For the text-containing cell, return its midpoint in [X, Y] coordinate format. 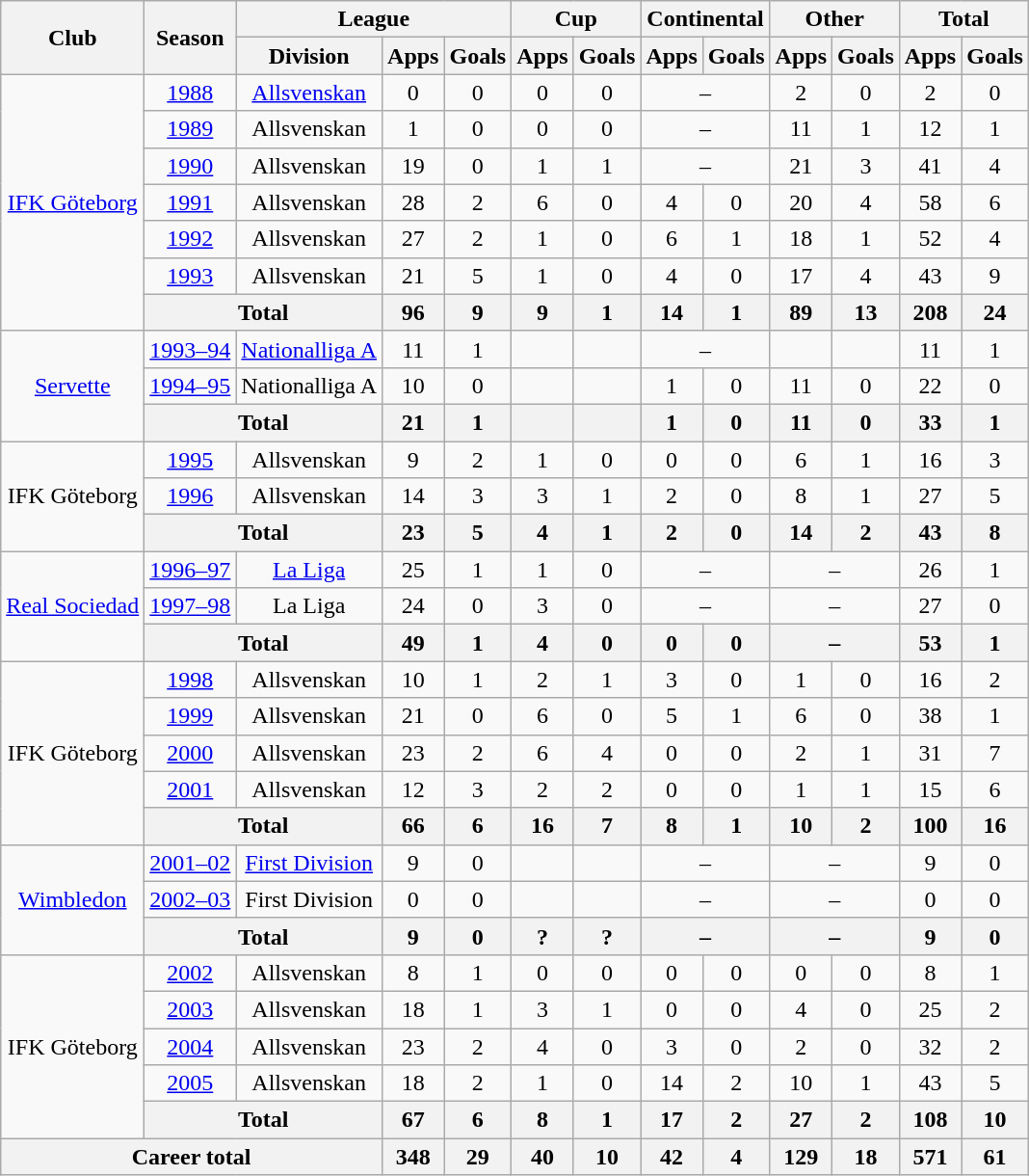
28 [413, 202]
41 [930, 166]
89 [801, 312]
571 [930, 1157]
26 [930, 570]
58 [930, 202]
348 [413, 1157]
1994–95 [191, 386]
1992 [191, 239]
49 [413, 643]
208 [930, 312]
2002 [191, 973]
Real Sociedad [73, 606]
1990 [191, 166]
1989 [191, 129]
31 [930, 753]
67 [413, 1120]
1997–98 [191, 606]
108 [930, 1120]
15 [930, 789]
2001 [191, 789]
Division [309, 56]
1988 [191, 93]
20 [801, 202]
38 [930, 716]
22 [930, 386]
Wimbledon [73, 899]
96 [413, 312]
19 [413, 166]
52 [930, 239]
1996–97 [191, 570]
1993 [191, 276]
66 [413, 826]
2000 [191, 753]
2001–02 [191, 863]
61 [995, 1157]
1999 [191, 716]
Continental [705, 19]
1995 [191, 460]
129 [801, 1157]
Servette [73, 386]
53 [930, 643]
13 [866, 312]
Career total [192, 1157]
Season [191, 38]
1991 [191, 202]
Other [834, 19]
Club [73, 38]
29 [478, 1157]
League [374, 19]
2004 [191, 1046]
40 [542, 1157]
Cup [576, 19]
2002–03 [191, 899]
42 [672, 1157]
33 [930, 422]
32 [930, 1046]
2003 [191, 1009]
100 [930, 826]
1993–94 [191, 349]
1996 [191, 496]
1998 [191, 680]
2005 [191, 1083]
